Return [X, Y] of the center of cell containing provided text 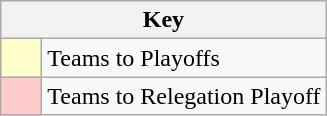
Teams to Relegation Playoff [184, 96]
Teams to Playoffs [184, 58]
Key [164, 20]
